Locate the cell with the specified text and output its (X, Y) center coordinate. 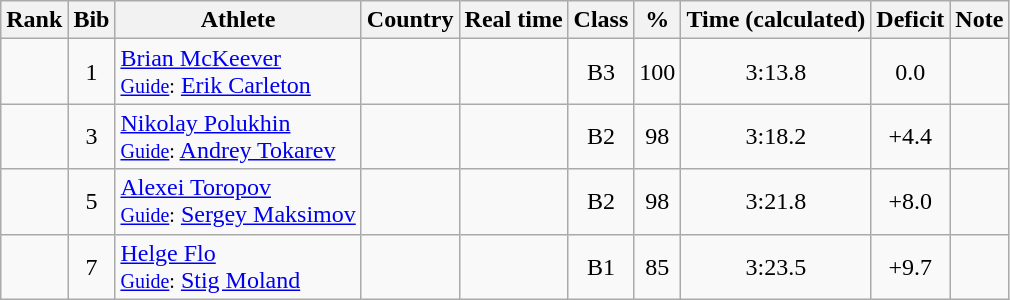
+4.4 (910, 136)
B3 (601, 72)
5 (92, 202)
Class (601, 20)
+8.0 (910, 202)
3:23.5 (776, 266)
Country (410, 20)
Time (calculated) (776, 20)
0.0 (910, 72)
Brian McKeeverGuide: Erik Carleton (238, 72)
+9.7 (910, 266)
Athlete (238, 20)
Bib (92, 20)
3:18.2 (776, 136)
1 (92, 72)
B1 (601, 266)
3:13.8 (776, 72)
Helge FloGuide: Stig Moland (238, 266)
Deficit (910, 20)
3:21.8 (776, 202)
% (658, 20)
7 (92, 266)
Rank (34, 20)
85 (658, 266)
3 (92, 136)
Nikolay PolukhinGuide: Andrey Tokarev (238, 136)
100 (658, 72)
Note (980, 20)
Real time (514, 20)
Alexei ToropovGuide: Sergey Maksimov (238, 202)
